Determine the (x, y) coordinate at the center of the cell enclosing the given text.  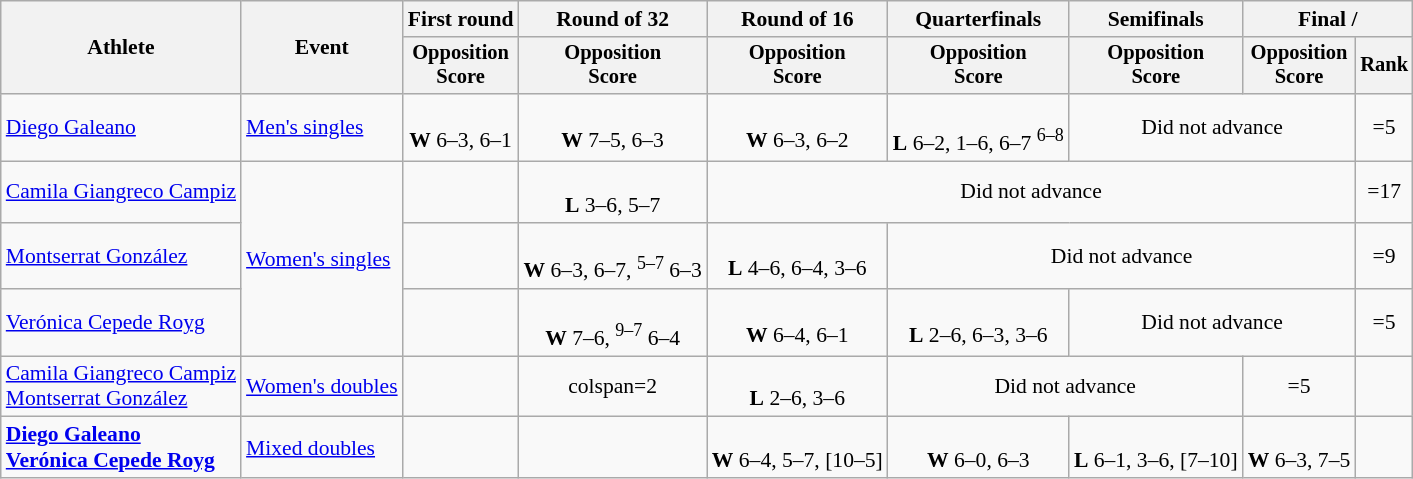
W 7–5, 6–3 (613, 128)
Diego Galeano (121, 128)
Event (322, 48)
Athlete (121, 48)
Camila Giangreco Campiz (121, 192)
W 7–6, 9–7 6–4 (613, 322)
L 6–2, 1–6, 6–7 6–8 (978, 128)
=9 (1384, 256)
Quarterfinals (978, 19)
Women's singles (322, 258)
Final / (1328, 19)
Diego GaleanoVerónica Cepede Royg (121, 448)
Rank (1384, 66)
W 6–4, 6–1 (798, 322)
W 6–3, 6–7, 5–7 6–3 (613, 256)
W 6–3, 7–5 (1300, 448)
First round (461, 19)
Mixed doubles (322, 448)
Women's doubles (322, 386)
W 6–3, 6–2 (798, 128)
L 2–6, 3–6 (798, 386)
Montserrat González (121, 256)
L 2–6, 6–3, 3–6 (978, 322)
W 6–4, 5–7, [10–5] (798, 448)
Semifinals (1156, 19)
L 4–6, 6–4, 3–6 (798, 256)
colspan=2 (613, 386)
W 6–0, 6–3 (978, 448)
Men's singles (322, 128)
Verónica Cepede Royg (121, 322)
L 3–6, 5–7 (613, 192)
Round of 32 (613, 19)
=17 (1384, 192)
Camila Giangreco CampizMontserrat González (121, 386)
Round of 16 (798, 19)
W 6–3, 6–1 (461, 128)
L 6–1, 3–6, [7–10] (1156, 448)
